Search for the cell housing the specified text and yield its [x, y] center coordinate. 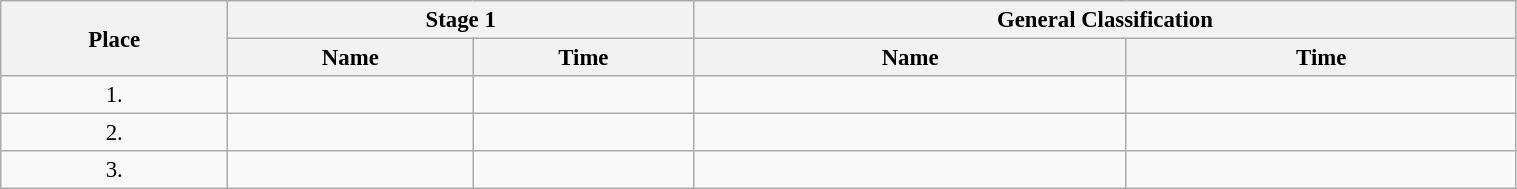
Stage 1 [461, 20]
1. [114, 95]
Place [114, 38]
General Classification [1105, 20]
2. [114, 133]
3. [114, 170]
